Determine the (X, Y) coordinate at the center of the cell enclosing the given text.  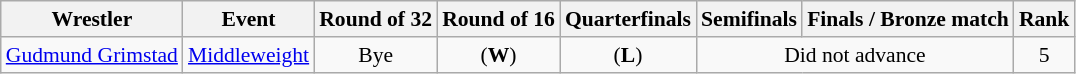
Wrestler (92, 19)
Middleweight (248, 55)
Gudmund Grimstad (92, 55)
Finals / Bronze match (908, 19)
Did not advance (855, 55)
(L) (628, 55)
Semifinals (749, 19)
Round of 32 (376, 19)
(W) (498, 55)
5 (1044, 55)
Bye (376, 55)
Event (248, 19)
Round of 16 (498, 19)
Rank (1044, 19)
Quarterfinals (628, 19)
